From the cell containing the given text, extract its center point as (x, y) coordinate. 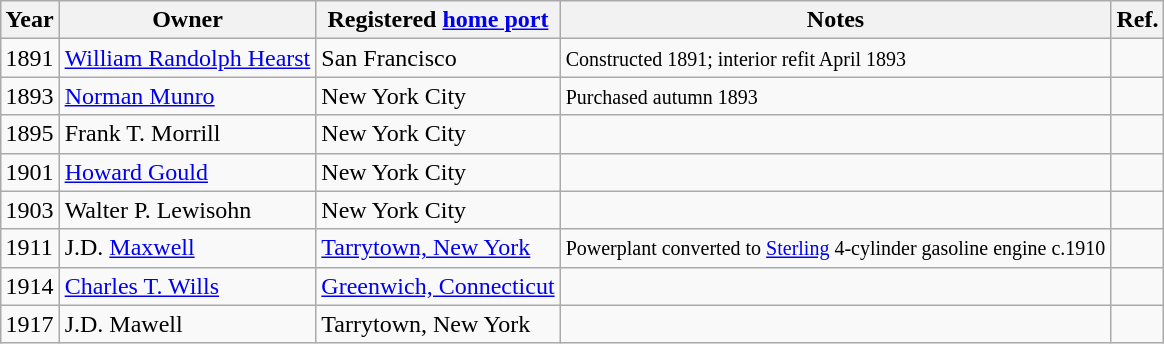
Owner (188, 20)
1901 (30, 172)
Registered home port (438, 20)
1895 (30, 134)
Norman Munro (188, 96)
1914 (30, 286)
Howard Gould (188, 172)
1917 (30, 324)
Year (30, 20)
1893 (30, 96)
1911 (30, 248)
Greenwich, Connecticut (438, 286)
San Francisco (438, 58)
J.D. Maxwell (188, 248)
Powerplant converted to Sterling 4-cylinder gasoline engine c.1910 (836, 248)
Notes (836, 20)
J.D. Mawell (188, 324)
Ref. (1138, 20)
Walter P. Lewisohn (188, 210)
William Randolph Hearst (188, 58)
1903 (30, 210)
Charles T. Wills (188, 286)
Constructed 1891; interior refit April 1893 (836, 58)
Frank T. Morrill (188, 134)
Purchased autumn 1893 (836, 96)
1891 (30, 58)
